Provide the (x, y) coordinate of the cell's center where the given text is located.  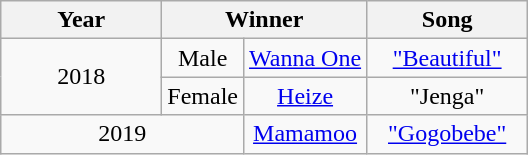
2019 (122, 134)
Male (203, 58)
"Beautiful" (448, 58)
Year (82, 20)
Heize (306, 96)
Wanna One (306, 58)
Song (448, 20)
Winner (264, 20)
Female (203, 96)
2018 (82, 77)
"Jenga" (448, 96)
Mamamoo (306, 134)
"Gogobebe" (448, 134)
